Provide the [X, Y] coordinate of the cell's center where the given text is located.  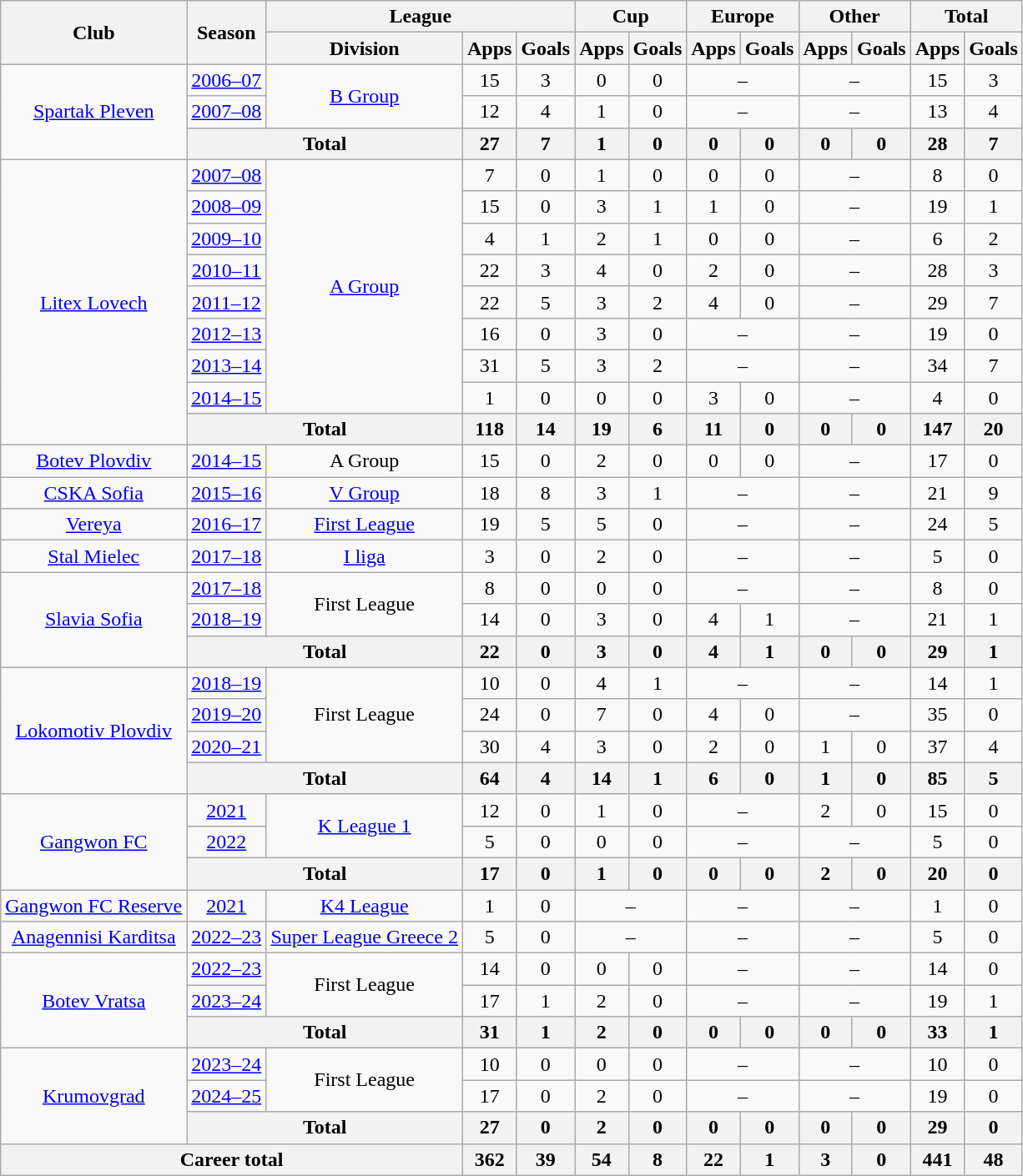
2009–10 [227, 239]
64 [489, 778]
Botev Plovdiv [93, 461]
11 [713, 430]
37 [937, 746]
Super League Greece 2 [365, 937]
League [421, 17]
118 [489, 430]
Gangwon FC [93, 842]
2012–13 [227, 334]
Cup [631, 17]
2020–21 [227, 746]
362 [489, 1159]
I liga [365, 556]
Club [93, 33]
Litex Lovech [93, 302]
2008–09 [227, 207]
Lokomotiv Plovdiv [93, 731]
2016–17 [227, 525]
K League 1 [365, 826]
2019–20 [227, 715]
2010–11 [227, 270]
85 [937, 778]
Gangwon FC Reserve [93, 905]
B Group [365, 96]
54 [602, 1159]
35 [937, 715]
K4 League [365, 905]
39 [546, 1159]
48 [994, 1159]
Career total [232, 1159]
16 [489, 334]
Stal Mielec [93, 556]
Spartak Pleven [93, 112]
2011–12 [227, 302]
2022 [227, 842]
147 [937, 430]
Botev Vratsa [93, 1001]
2006–07 [227, 80]
2024–25 [227, 1096]
V Group [365, 493]
Europe [743, 17]
Slavia Sofia [93, 620]
33 [937, 1033]
Anagennisi Karditsa [93, 937]
Vereya [93, 525]
18 [489, 493]
30 [489, 746]
CSKA Sofia [93, 493]
Krumovgrad [93, 1096]
2013–14 [227, 365]
2015–16 [227, 493]
Division [365, 48]
Season [227, 33]
13 [937, 112]
Other [854, 17]
441 [937, 1159]
34 [937, 365]
9 [994, 493]
